Scan for the cell matching the given text and deliver its (x, y) coordinate at center. 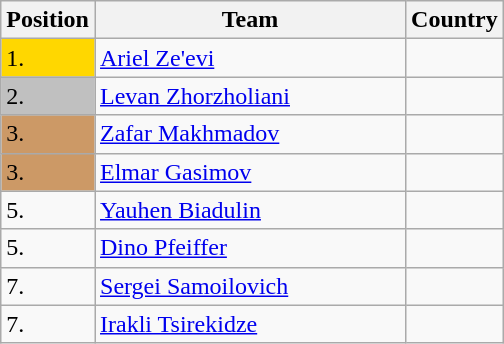
1. (48, 58)
Ariel Ze'evi (250, 58)
Zafar Makhmadov (250, 134)
Position (48, 20)
Irakli Tsirekidze (250, 324)
Dino Pfeiffer (250, 248)
Country (455, 20)
Elmar Gasimov (250, 172)
Yauhen Biadulin (250, 210)
Levan Zhorzholiani (250, 96)
Team (250, 20)
Sergei Samoilovich (250, 286)
2. (48, 96)
